Return (X, Y) of the center of cell containing provided text 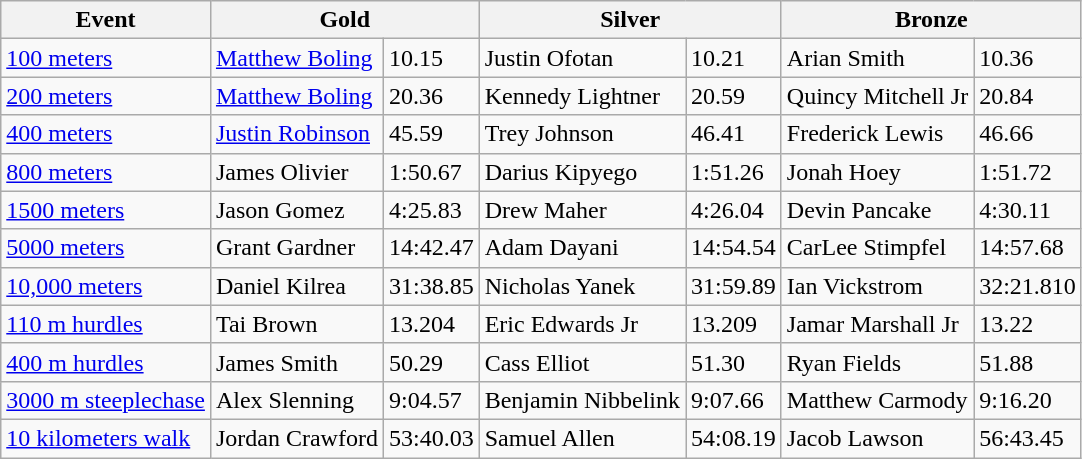
Bronze (931, 20)
31:59.89 (734, 286)
Eric Edwards Jr (582, 324)
20.59 (734, 96)
Ryan Fields (877, 362)
Trey Johnson (582, 134)
13.204 (431, 324)
9:07.66 (734, 400)
James Smith (296, 362)
56:43.45 (1028, 438)
10 kilometers walk (106, 438)
Jamar Marshall Jr (877, 324)
Kennedy Lightner (582, 96)
Jason Gomez (296, 210)
20.36 (431, 96)
Nicholas Yanek (582, 286)
Matthew Carmody (877, 400)
4:26.04 (734, 210)
Justin Robinson (296, 134)
54:08.19 (734, 438)
10.36 (1028, 58)
14:54.54 (734, 248)
200 meters (106, 96)
400 m hurdles (106, 362)
1:51.26 (734, 172)
Cass Elliot (582, 362)
Jonah Hoey (877, 172)
4:25.83 (431, 210)
100 meters (106, 58)
32:21.810 (1028, 286)
Ian Vickstrom (877, 286)
110 m hurdles (106, 324)
CarLee Stimpfel (877, 248)
4:30.11 (1028, 210)
Arian Smith (877, 58)
51.88 (1028, 362)
10.21 (734, 58)
Frederick Lewis (877, 134)
Jacob Lawson (877, 438)
53:40.03 (431, 438)
14:57.68 (1028, 248)
1:51.72 (1028, 172)
13.22 (1028, 324)
Tai Brown (296, 324)
Daniel Kilrea (296, 286)
3000 m steeplechase (106, 400)
46.66 (1028, 134)
Event (106, 20)
31:38.85 (431, 286)
20.84 (1028, 96)
10,000 meters (106, 286)
9:16.20 (1028, 400)
Justin Ofotan (582, 58)
Alex Slenning (296, 400)
46.41 (734, 134)
5000 meters (106, 248)
1:50.67 (431, 172)
9:04.57 (431, 400)
51.30 (734, 362)
50.29 (431, 362)
Devin Pancake (877, 210)
Benjamin Nibbelink (582, 400)
Drew Maher (582, 210)
45.59 (431, 134)
James Olivier (296, 172)
1500 meters (106, 210)
Jordan Crawford (296, 438)
800 meters (106, 172)
Darius Kipyego (582, 172)
10.15 (431, 58)
13.209 (734, 324)
Samuel Allen (582, 438)
14:42.47 (431, 248)
Quincy Mitchell Jr (877, 96)
Adam Dayani (582, 248)
Silver (630, 20)
Gold (344, 20)
400 meters (106, 134)
Grant Gardner (296, 248)
